Determine the (x, y) coordinate at the center of the cell enclosing the given text.  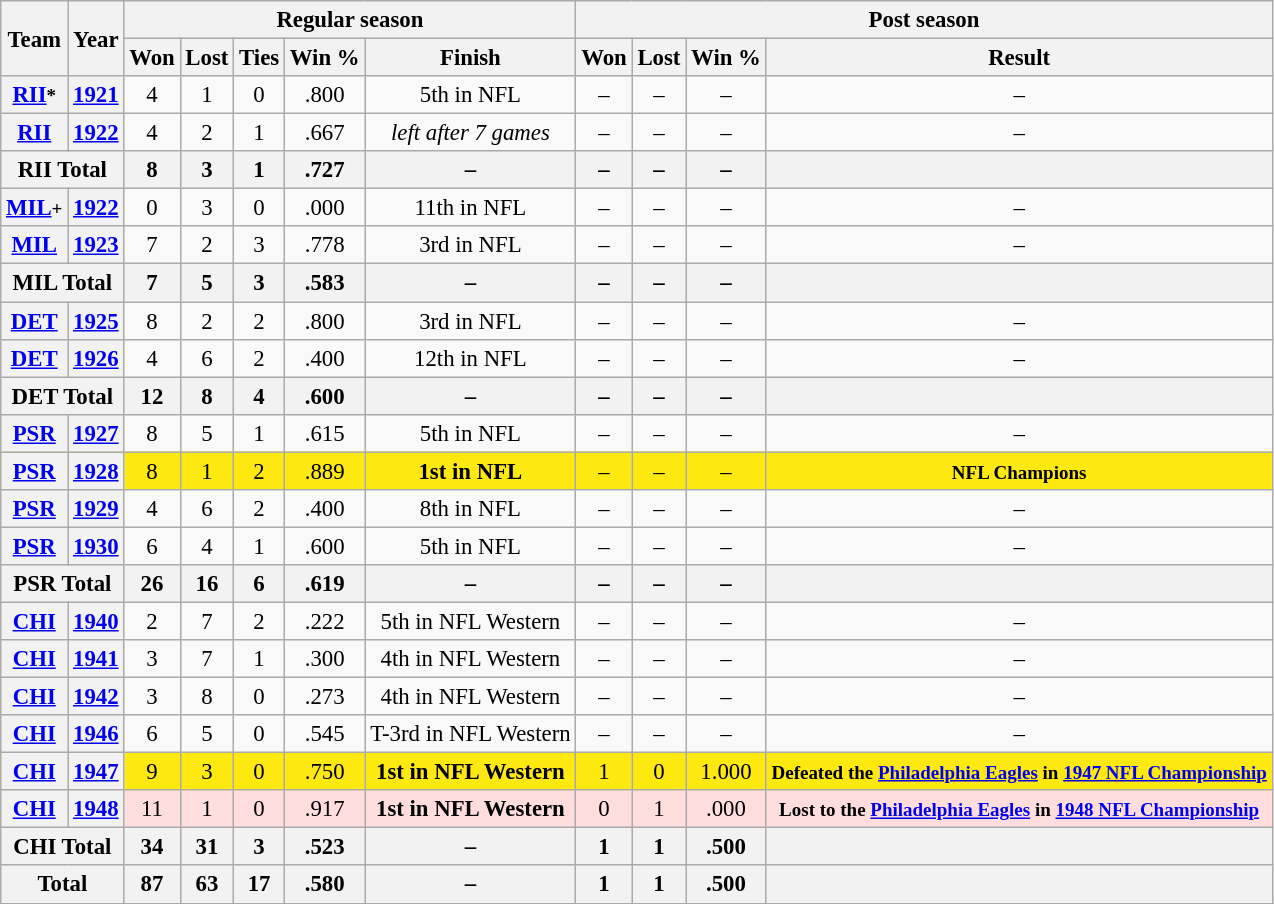
1921 (96, 95)
RII Total (62, 170)
1923 (96, 245)
1947 (96, 772)
11th in NFL (470, 208)
.523 (324, 847)
.583 (324, 283)
12 (152, 396)
Finish (470, 58)
31 (207, 847)
1929 (96, 509)
.222 (324, 621)
11 (152, 809)
1948 (96, 809)
Ties (260, 58)
.300 (324, 659)
63 (207, 885)
NFL Champions (1019, 471)
Year (96, 38)
1926 (96, 358)
Post season (924, 20)
.917 (324, 809)
9 (152, 772)
Regular season (350, 20)
RII* (34, 95)
MIL Total (62, 283)
Lost to the Philadelphia Eagles in 1948 NFL Championship (1019, 809)
DET Total (62, 396)
T-3rd in NFL Western (470, 734)
.727 (324, 170)
MIL (34, 245)
PSR Total (62, 584)
16 (207, 584)
.889 (324, 471)
17 (260, 885)
12th in NFL (470, 358)
.545 (324, 734)
Team (34, 38)
Total (62, 885)
1928 (96, 471)
Defeated the Philadelphia Eagles in 1947 NFL Championship (1019, 772)
1st in NFL (470, 471)
.615 (324, 433)
1946 (96, 734)
1.000 (726, 772)
.273 (324, 697)
Result (1019, 58)
.580 (324, 885)
1940 (96, 621)
26 (152, 584)
CHI Total (62, 847)
87 (152, 885)
34 (152, 847)
1941 (96, 659)
.667 (324, 133)
5th in NFL Western (470, 621)
1927 (96, 433)
RII (34, 133)
.778 (324, 245)
1930 (96, 546)
.750 (324, 772)
.619 (324, 584)
1925 (96, 321)
8th in NFL (470, 509)
1942 (96, 697)
MIL+ (34, 208)
left after 7 games (470, 133)
